Determine the [x, y] coordinate at the center of the cell enclosing the given text.  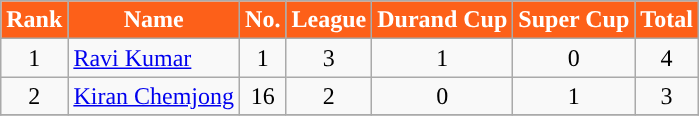
Super Cup [574, 20]
League [329, 20]
Name [154, 20]
Ravi Kumar [154, 58]
No. [263, 20]
Rank [34, 20]
Total [667, 20]
Kiran Chemjong [154, 96]
16 [263, 96]
4 [667, 58]
Durand Cup [442, 20]
